Determine the (x, y) coordinate at the center of the cell enclosing the given text.  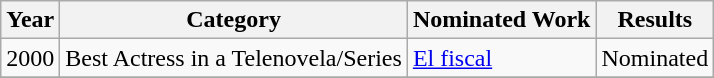
Nominated Work (502, 20)
Year (30, 20)
Results (655, 20)
Nominated (655, 58)
Best Actress in a Telenovela/Series (234, 58)
2000 (30, 58)
El fiscal (502, 58)
Category (234, 20)
